Search for the cell housing the specified text and yield its [X, Y] center coordinate. 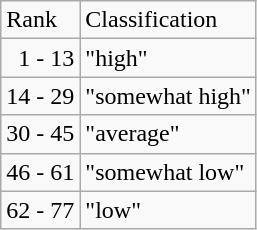
"high" [168, 58]
1 - 13 [40, 58]
14 - 29 [40, 96]
"low" [168, 210]
Rank [40, 20]
Classification [168, 20]
46 - 61 [40, 172]
30 - 45 [40, 134]
62 - 77 [40, 210]
"somewhat high" [168, 96]
"somewhat low" [168, 172]
"average" [168, 134]
